Return the (X, Y) coordinate for the center point of the cell that contains the specified text.  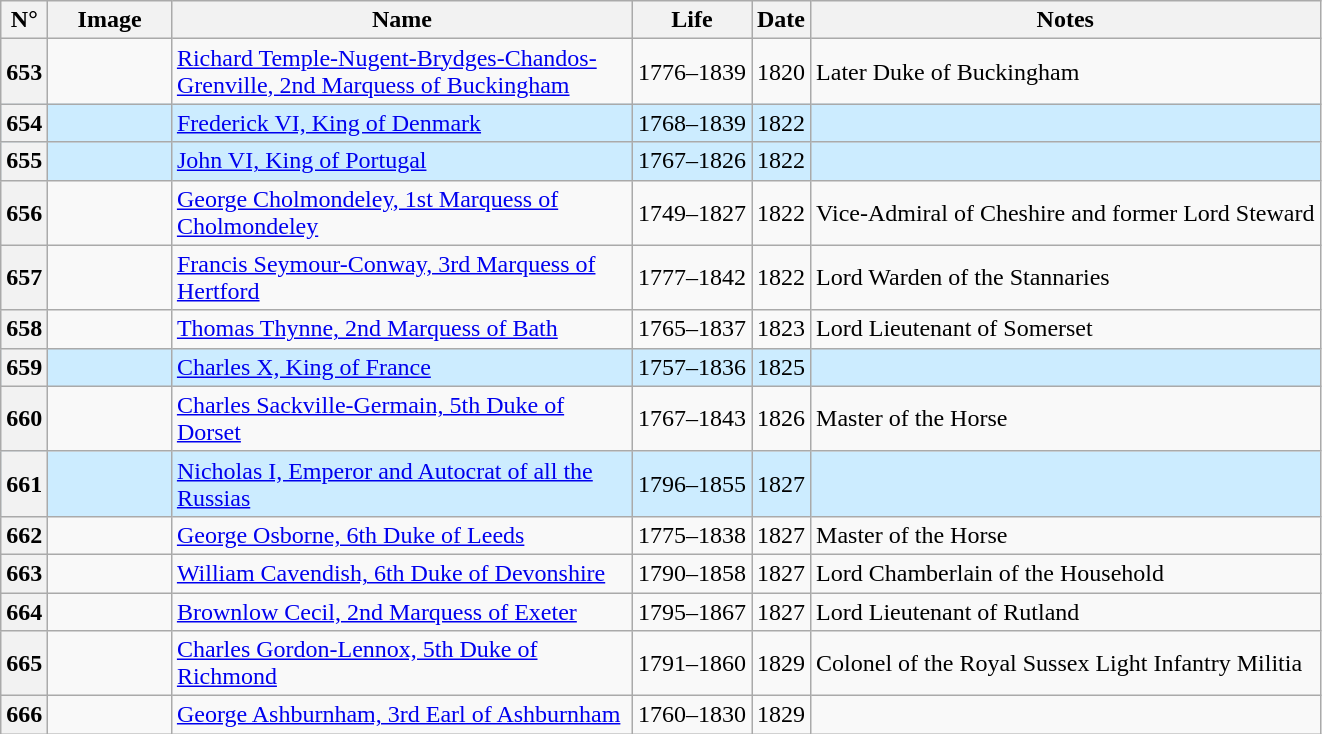
Colonel of the Royal Sussex Light Infantry Militia (1066, 664)
1777–1842 (692, 278)
1776–1839 (692, 72)
Lord Lieutenant of Rutland (1066, 611)
1826 (782, 418)
Charles X, King of France (402, 367)
Later Duke of Buckingham (1066, 72)
Francis Seymour-Conway, 3rd Marquess of Hertford (402, 278)
Notes (1066, 20)
660 (24, 418)
1790–1858 (692, 573)
654 (24, 123)
1775–1838 (692, 535)
George Osborne, 6th Duke of Leeds (402, 535)
Charles Sackville-Germain, 5th Duke of Dorset (402, 418)
1765–1837 (692, 329)
Nicholas I, Emperor and Autocrat of all the Russias (402, 484)
653 (24, 72)
1825 (782, 367)
Frederick VI, King of Denmark (402, 123)
Life (692, 20)
Name (402, 20)
Vice-Admiral of Cheshire and former Lord Steward (1066, 212)
1820 (782, 72)
Lord Chamberlain of the Household (1066, 573)
666 (24, 715)
657 (24, 278)
Thomas Thynne, 2nd Marquess of Bath (402, 329)
Image (110, 20)
1795–1867 (692, 611)
1760–1830 (692, 715)
1767–1826 (692, 161)
1749–1827 (692, 212)
1757–1836 (692, 367)
1823 (782, 329)
N° (24, 20)
656 (24, 212)
John VI, King of Portugal (402, 161)
655 (24, 161)
Richard Temple-Nugent-Brydges-Chandos-Grenville, 2nd Marquess of Buckingham (402, 72)
661 (24, 484)
1768–1839 (692, 123)
664 (24, 611)
Brownlow Cecil, 2nd Marquess of Exeter (402, 611)
George Cholmondeley, 1st Marquess of Cholmondeley (402, 212)
Date (782, 20)
662 (24, 535)
665 (24, 664)
658 (24, 329)
1767–1843 (692, 418)
George Ashburnham, 3rd Earl of Ashburnham (402, 715)
William Cavendish, 6th Duke of Devonshire (402, 573)
659 (24, 367)
1796–1855 (692, 484)
1791–1860 (692, 664)
Lord Warden of the Stannaries (1066, 278)
Lord Lieutenant of Somerset (1066, 329)
Charles Gordon-Lennox, 5th Duke of Richmond (402, 664)
663 (24, 573)
